Return the (x, y) coordinate for the center point of the cell that contains the specified text.  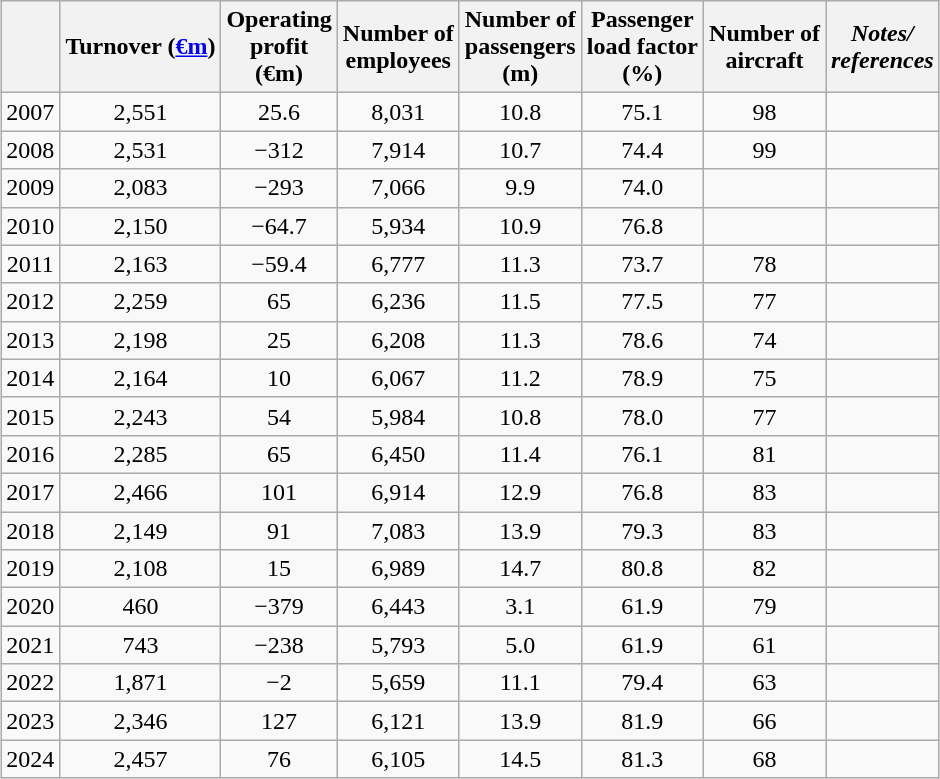
7,066 (398, 188)
15 (279, 569)
2008 (30, 150)
79 (765, 607)
3.1 (520, 607)
81.9 (642, 721)
5,659 (398, 683)
75.1 (642, 112)
78 (765, 264)
7,914 (398, 150)
6,450 (398, 454)
2012 (30, 302)
2,457 (140, 759)
14.5 (520, 759)
2,551 (140, 112)
2,259 (140, 302)
80.8 (642, 569)
98 (765, 112)
−379 (279, 607)
5,793 (398, 645)
2024 (30, 759)
76 (279, 759)
54 (279, 416)
78.0 (642, 416)
Number ofpassengers(m) (520, 47)
11.1 (520, 683)
2015 (30, 416)
5,984 (398, 416)
6,208 (398, 340)
78.9 (642, 378)
82 (765, 569)
2,243 (140, 416)
10 (279, 378)
1,871 (140, 683)
5.0 (520, 645)
6,067 (398, 378)
2,466 (140, 492)
2,083 (140, 188)
63 (765, 683)
2,531 (140, 150)
−293 (279, 188)
6,236 (398, 302)
6,105 (398, 759)
2016 (30, 454)
10.7 (520, 150)
11.5 (520, 302)
9.9 (520, 188)
7,083 (398, 531)
2,163 (140, 264)
78.6 (642, 340)
Operatingprofit(€m) (279, 47)
2023 (30, 721)
2018 (30, 531)
81 (765, 454)
6,121 (398, 721)
2021 (30, 645)
66 (765, 721)
68 (765, 759)
101 (279, 492)
2010 (30, 226)
2014 (30, 378)
2,164 (140, 378)
79.4 (642, 683)
2011 (30, 264)
−64.7 (279, 226)
79.3 (642, 531)
Turnover (€m) (140, 47)
73.7 (642, 264)
2,150 (140, 226)
Number ofemployees (398, 47)
12.9 (520, 492)
2,198 (140, 340)
6,989 (398, 569)
Passengerload factor(%) (642, 47)
−312 (279, 150)
91 (279, 531)
61 (765, 645)
2017 (30, 492)
8,031 (398, 112)
Notes/references (883, 47)
2,108 (140, 569)
77.5 (642, 302)
99 (765, 150)
2007 (30, 112)
127 (279, 721)
25.6 (279, 112)
74.4 (642, 150)
2,149 (140, 531)
2009 (30, 188)
−59.4 (279, 264)
2,346 (140, 721)
743 (140, 645)
−2 (279, 683)
2019 (30, 569)
74 (765, 340)
5,934 (398, 226)
Number ofaircraft (765, 47)
2013 (30, 340)
11.4 (520, 454)
−238 (279, 645)
76.1 (642, 454)
14.7 (520, 569)
460 (140, 607)
11.2 (520, 378)
25 (279, 340)
74.0 (642, 188)
2020 (30, 607)
2,285 (140, 454)
2022 (30, 683)
6,914 (398, 492)
10.9 (520, 226)
81.3 (642, 759)
6,777 (398, 264)
6,443 (398, 607)
75 (765, 378)
